Return the (X, Y) coordinate for the center point of the cell that contains the specified text.  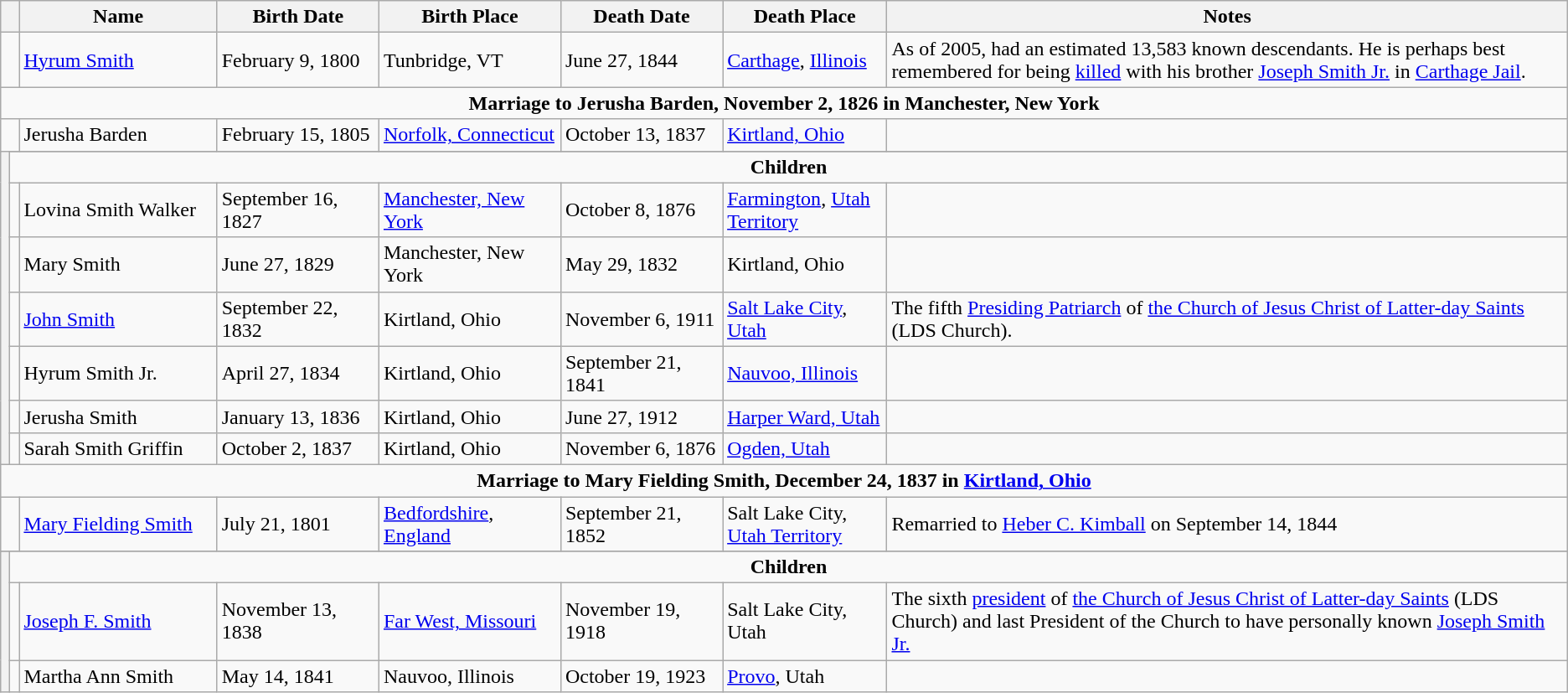
Farmington, Utah Territory (805, 209)
September 22, 1832 (298, 318)
November 6, 1876 (642, 448)
May 14, 1841 (298, 676)
Lovina Smith Walker (118, 209)
September 16, 1827 (298, 209)
June 27, 1844 (642, 60)
Birth Place (469, 17)
June 27, 1912 (642, 416)
Marriage to Mary Fielding Smith, December 24, 1837 in Kirtland, Ohio (784, 480)
Bedfordshire, England (469, 523)
Far West, Missouri (469, 622)
February 9, 1800 (298, 60)
January 13, 1836 (298, 416)
October 8, 1876 (642, 209)
April 27, 1834 (298, 374)
June 27, 1829 (298, 265)
Death Date (642, 17)
Remarried to Heber C. Kimball on September 14, 1844 (1227, 523)
Carthage, Illinois (805, 60)
November 19, 1918 (642, 622)
September 21, 1841 (642, 374)
Harper Ward, Utah (805, 416)
Death Place (805, 17)
Birth Date (298, 17)
Norfolk, Connecticut (469, 135)
Mary Smith (118, 265)
November 6, 1911 (642, 318)
Jerusha Barden (118, 135)
October 13, 1837 (642, 135)
Hyrum Smith (118, 60)
The fifth Presiding Patriarch of the Church of Jesus Christ of Latter-day Saints (LDS Church). (1227, 318)
May 29, 1832 (642, 265)
February 15, 1805 (298, 135)
Sarah Smith Griffin (118, 448)
Name (118, 17)
Salt Lake City, Utah Territory (805, 523)
September 21, 1852 (642, 523)
July 21, 1801 (298, 523)
Hyrum Smith Jr. (118, 374)
November 13, 1838 (298, 622)
Ogden, Utah (805, 448)
Martha Ann Smith (118, 676)
October 2, 1837 (298, 448)
Mary Fielding Smith (118, 523)
October 19, 1923 (642, 676)
Marriage to Jerusha Barden, November 2, 1826 in Manchester, New York (784, 103)
Jerusha Smith (118, 416)
Notes (1227, 17)
John Smith (118, 318)
Provo, Utah (805, 676)
Tunbridge, VT (469, 60)
Joseph F. Smith (118, 622)
